Return (x, y) of the center of cell containing provided text 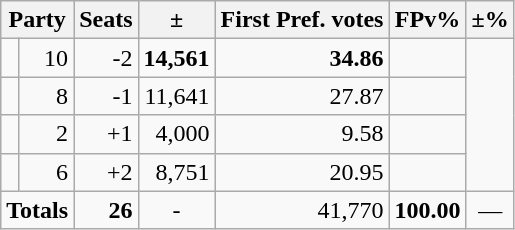
10 (46, 58)
±% (490, 20)
14,561 (176, 58)
± (176, 20)
First Pref. votes (302, 20)
34.86 (302, 58)
4,000 (176, 134)
-1 (106, 96)
26 (106, 210)
20.95 (302, 172)
27.87 (302, 96)
-2 (106, 58)
FPv% (428, 20)
41,770 (302, 210)
Seats (106, 20)
11,641 (176, 96)
- (176, 210)
Party (38, 20)
Totals (38, 210)
6 (46, 172)
8,751 (176, 172)
2 (46, 134)
9.58 (302, 134)
100.00 (428, 210)
+2 (106, 172)
+1 (106, 134)
— (490, 210)
8 (46, 96)
